Locate the cell with the specified text and output its (x, y) center coordinate. 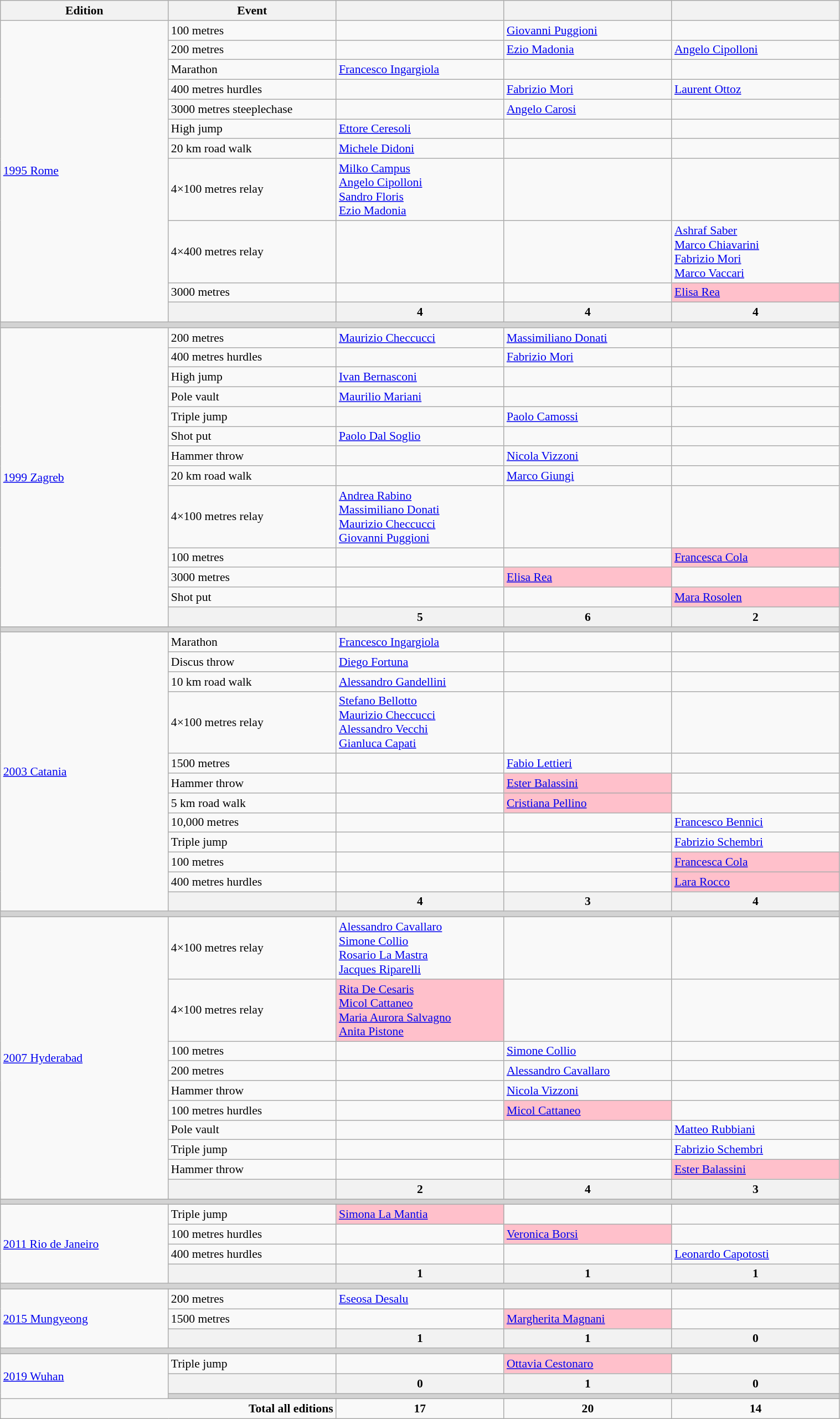
3000 metres steeplechase (252, 109)
Simona La Mantia (420, 1215)
Discus throw (252, 662)
20 (588, 1409)
Milko CampusAngelo CipolloniSandro FlorisEzio Madonia (420, 189)
14 (755, 1409)
Ettore Ceresoli (420, 129)
10 km road walk (252, 682)
Mara Rosolen (755, 597)
Ivan Bernasconi (420, 377)
5 (420, 617)
Maurilio Mariani (420, 397)
Micol Cattaneo (588, 1110)
Cristiana Pellino (588, 803)
4×400 metres relay (252, 251)
Fabio Lettieri (588, 764)
1995 Rome (84, 172)
Ashraf SaberMarco ChiavariniFabrizio MoriMarco Vaccari (755, 251)
2003 Catania (84, 772)
Laurent Ottoz (755, 90)
Angelo Carosi (588, 109)
Eseosa Desalu (420, 1299)
2019 Wuhan (84, 1377)
Massimiliano Donati (588, 338)
Rita De CesarisMicol CattaneoMaria Aurora SalvagnoAnita Pistone (420, 1010)
Angelo Cipolloni (755, 50)
Simone Collio (588, 1051)
1999 Zagreb (84, 477)
Maurizio Checcucci (420, 338)
Leonardo Capotosti (755, 1254)
Marco Giungi (588, 476)
2007 Hyderabad (84, 1058)
Edition (84, 11)
Paolo Dal Soglio (420, 436)
Alessandro Cavallaro (588, 1071)
5 km road walk (252, 803)
Ezio Madonia (588, 50)
Margherita Magnani (588, 1319)
Veronica Borsi (588, 1235)
Alessandro CavallaroSimone CollioRosario La MastraJacques Riparelli (420, 948)
Event (252, 11)
Michele Didoni (420, 149)
Paolo Camossi (588, 417)
Matteo Rubbiani (755, 1130)
Andrea RabinoMassimiliano DonatiMaurizio CheccucciGiovanni Puggioni (420, 517)
Giovanni Puggioni (588, 30)
Total all editions (168, 1409)
Stefano BellottoMaurizio CheccucciAlessandro VecchiGianluca Capati (420, 722)
6 (588, 617)
10,000 metres (252, 822)
2011 Rio de Janeiro (84, 1244)
Lara Rocco (755, 882)
17 (420, 1409)
Diego Fortuna (420, 662)
Ottavia Cestonaro (588, 1364)
2015 Mungyeong (84, 1319)
Francesco Bennici (755, 822)
Alessandro Gandellini (420, 682)
